From the cell containing the given text, extract its center point as [x, y] coordinate. 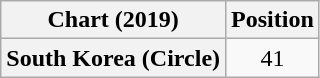
41 [273, 58]
Chart (2019) [114, 20]
South Korea (Circle) [114, 58]
Position [273, 20]
